Extract the [X, Y] coordinate from the center of the cell holding the provided text.  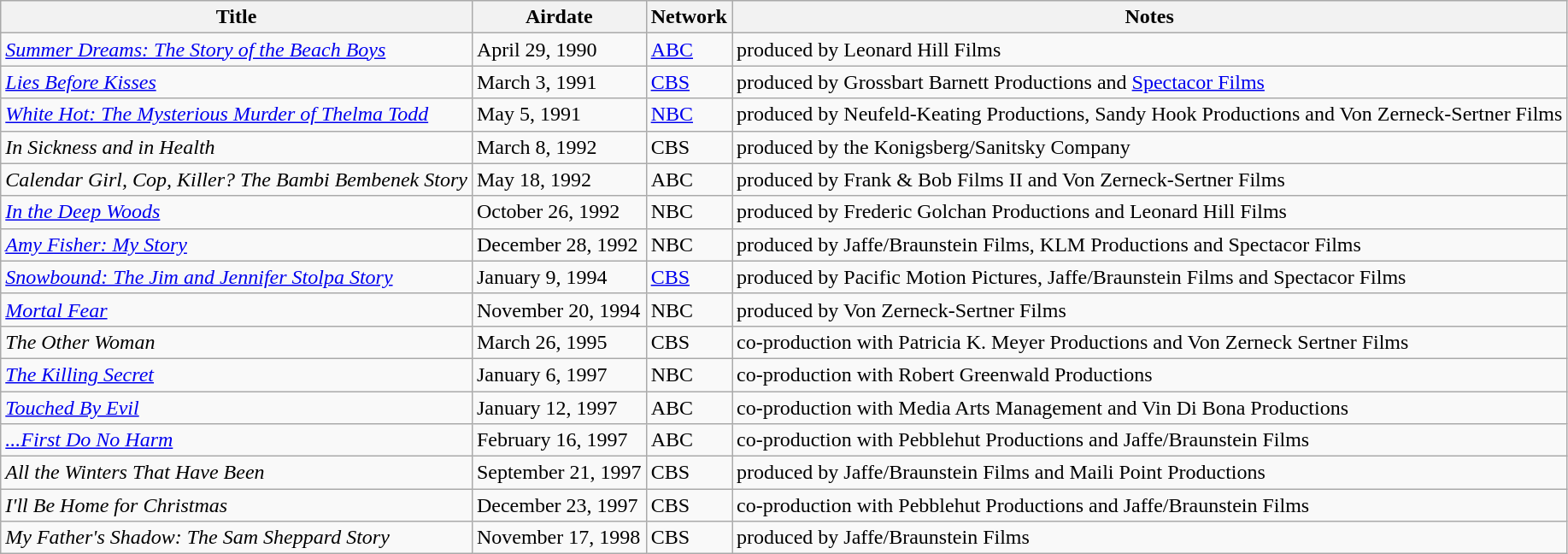
produced by the Konigsberg/Sanitsky Company [1148, 147]
produced by Pacific Motion Pictures, Jaffe/Braunstein Films and Spectacor Films [1148, 277]
...First Do No Harm [237, 440]
November 20, 1994 [559, 309]
The Other Woman [237, 342]
produced by Neufeld-Keating Productions, Sandy Hook Productions and Von Zerneck-Sertner Films [1148, 115]
October 26, 1992 [559, 212]
December 23, 1997 [559, 505]
April 29, 1990 [559, 50]
co-production with Robert Greenwald Productions [1148, 374]
produced by Von Zerneck-Sertner Films [1148, 309]
My Father's Shadow: The Sam Sheppard Story [237, 538]
co-production with Patricia K. Meyer Productions and Von Zerneck Sertner Films [1148, 342]
December 28, 1992 [559, 245]
Network [689, 17]
Lies Before Kisses [237, 82]
February 16, 1997 [559, 440]
produced by Leonard Hill Films [1148, 50]
Touched By Evil [237, 408]
Amy Fisher: My Story [237, 245]
produced by Frank & Bob Films II and Von Zerneck-Sertner Films [1148, 180]
In Sickness and in Health [237, 147]
The Killing Secret [237, 374]
Airdate [559, 17]
White Hot: The Mysterious Murder of Thelma Todd [237, 115]
May 18, 1992 [559, 180]
January 9, 1994 [559, 277]
produced by Frederic Golchan Productions and Leonard Hill Films [1148, 212]
November 17, 1998 [559, 538]
May 5, 1991 [559, 115]
co-production with Media Arts Management and Vin Di Bona Productions [1148, 408]
September 21, 1997 [559, 473]
Summer Dreams: The Story of the Beach Boys [237, 50]
produced by Grossbart Barnett Productions and Spectacor Films [1148, 82]
produced by Jaffe/Braunstein Films [1148, 538]
produced by Jaffe/Braunstein Films, KLM Productions and Spectacor Films [1148, 245]
Mortal Fear [237, 309]
I'll Be Home for Christmas [237, 505]
Calendar Girl, Cop, Killer? The Bambi Bembenek Story [237, 180]
January 6, 1997 [559, 374]
All the Winters That Have Been [237, 473]
March 8, 1992 [559, 147]
Title [237, 17]
Snowbound: The Jim and Jennifer Stolpa Story [237, 277]
March 26, 1995 [559, 342]
January 12, 1997 [559, 408]
In the Deep Woods [237, 212]
produced by Jaffe/Braunstein Films and Maili Point Productions [1148, 473]
Notes [1148, 17]
March 3, 1991 [559, 82]
